Return the (x, y) coordinate for the center point of the cell that contains the specified text.  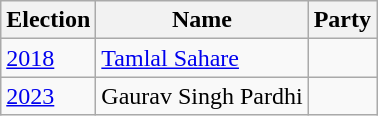
Election (48, 20)
Gaurav Singh Pardhi (202, 96)
Party (342, 20)
2023 (48, 96)
Tamlal Sahare (202, 58)
2018 (48, 58)
Name (202, 20)
